Pinpoint the cell where the given text exists, returning its (x, y) midpoint coordinate. 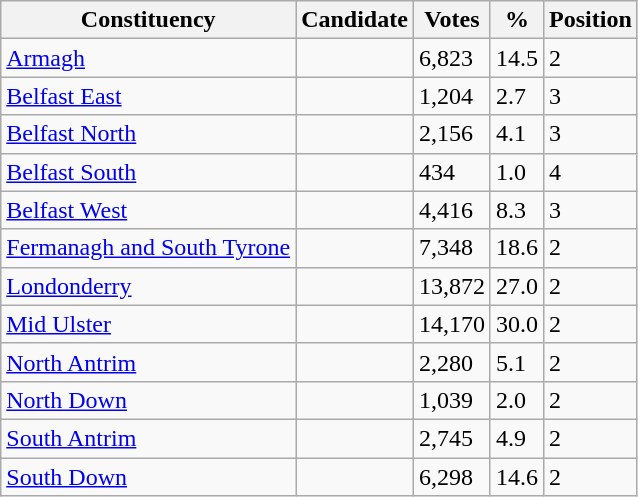
4,416 (452, 210)
Belfast West (148, 210)
30.0 (516, 324)
North Antrim (148, 362)
Belfast East (148, 96)
Armagh (148, 58)
2.0 (516, 400)
2,156 (452, 134)
18.6 (516, 248)
Constituency (148, 20)
1.0 (516, 172)
Votes (452, 20)
Belfast South (148, 172)
6,298 (452, 477)
8.3 (516, 210)
1,204 (452, 96)
2,745 (452, 438)
4.9 (516, 438)
Candidate (355, 20)
2,280 (452, 362)
4.1 (516, 134)
1,039 (452, 400)
434 (452, 172)
South Antrim (148, 438)
Londonderry (148, 286)
Mid Ulster (148, 324)
South Down (148, 477)
14,170 (452, 324)
2.7 (516, 96)
14.6 (516, 477)
13,872 (452, 286)
Belfast North (148, 134)
5.1 (516, 362)
7,348 (452, 248)
Fermanagh and South Tyrone (148, 248)
4 (591, 172)
14.5 (516, 58)
6,823 (452, 58)
North Down (148, 400)
% (516, 20)
Position (591, 20)
27.0 (516, 286)
